Search for the cell housing the specified text and yield its [x, y] center coordinate. 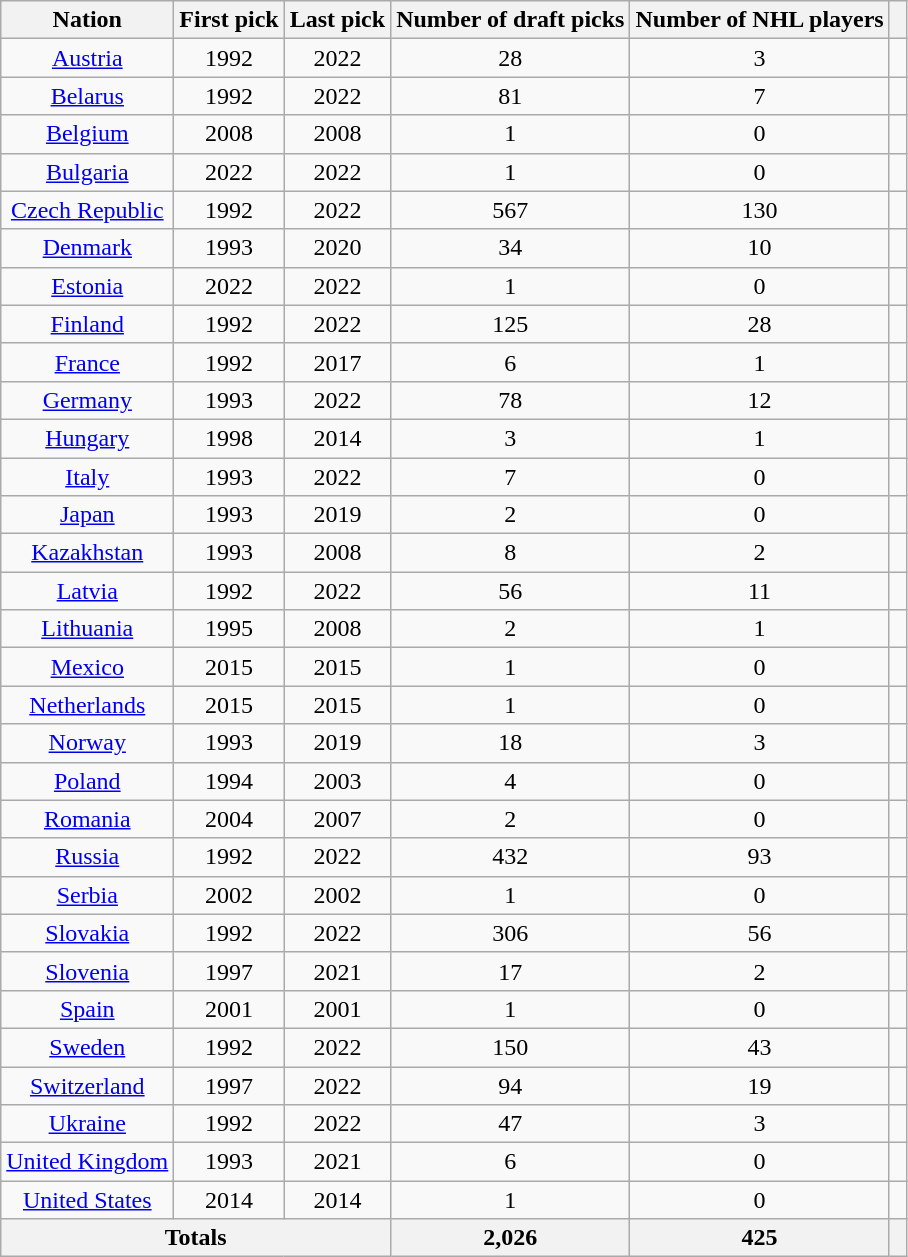
United Kingdom [88, 1162]
1995 [229, 629]
8 [510, 553]
Latvia [88, 591]
Sweden [88, 1047]
Belgium [88, 134]
Italy [88, 477]
Czech Republic [88, 210]
Number of NHL players [760, 20]
Norway [88, 743]
306 [510, 933]
Mexico [88, 667]
2,026 [510, 1238]
First pick [229, 20]
1998 [229, 438]
81 [510, 96]
Germany [88, 400]
Finland [88, 324]
France [88, 362]
2007 [337, 819]
2020 [337, 248]
Poland [88, 781]
12 [760, 400]
Estonia [88, 286]
Romania [88, 819]
Austria [88, 58]
78 [510, 400]
Bulgaria [88, 172]
Slovakia [88, 933]
Japan [88, 515]
Netherlands [88, 705]
94 [510, 1085]
Belarus [88, 96]
19 [760, 1085]
432 [510, 857]
93 [760, 857]
425 [760, 1238]
Serbia [88, 895]
2003 [337, 781]
130 [760, 210]
1994 [229, 781]
Last pick [337, 20]
Totals [196, 1238]
Kazakhstan [88, 553]
567 [510, 210]
43 [760, 1047]
2004 [229, 819]
Lithuania [88, 629]
18 [510, 743]
Nation [88, 20]
47 [510, 1124]
34 [510, 248]
17 [510, 971]
4 [510, 781]
Spain [88, 1009]
Denmark [88, 248]
Ukraine [88, 1124]
Slovenia [88, 971]
2017 [337, 362]
Number of draft picks [510, 20]
150 [510, 1047]
125 [510, 324]
Switzerland [88, 1085]
Russia [88, 857]
10 [760, 248]
United States [88, 1200]
11 [760, 591]
Hungary [88, 438]
